Search for the cell housing the specified text and yield its (x, y) center coordinate. 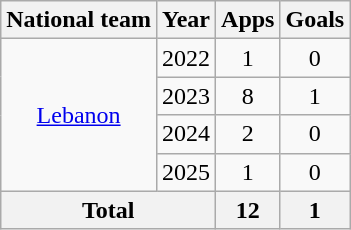
2025 (186, 172)
Total (108, 210)
Apps (248, 20)
12 (248, 210)
Lebanon (79, 115)
2023 (186, 96)
2 (248, 134)
8 (248, 96)
National team (79, 20)
2024 (186, 134)
Year (186, 20)
2022 (186, 58)
Goals (315, 20)
